Capture the cell that displays the provided text and extract its [X, Y] central coordinate. 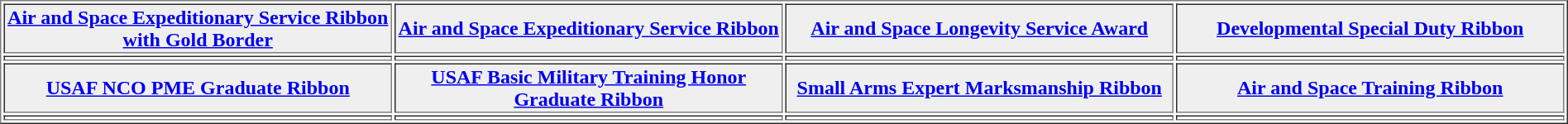
Air and Space Longevity Service Award [980, 28]
USAF NCO PME Graduate Ribbon [198, 88]
Air and Space Expeditionary Service Ribbon with Gold Border [198, 28]
Air and Space Expeditionary Service Ribbon [589, 28]
Small Arms Expert Marksmanship Ribbon [980, 88]
Developmental Special Duty Ribbon [1370, 28]
Air and Space Training Ribbon [1370, 88]
USAF Basic Military Training Honor Graduate Ribbon [589, 88]
